Extract the (X, Y) coordinate from the center of the cell holding the provided text.  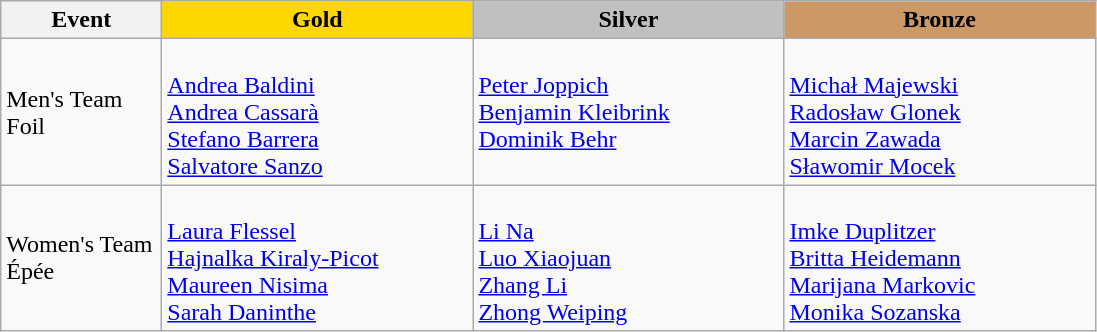
Peter JoppichBenjamin KleibrinkDominik Behr (628, 112)
Silver (628, 20)
Gold (318, 20)
Laura FlesselHajnalka Kiraly-PicotMaureen NisimaSarah Daninthe (318, 258)
Michał MajewskiRadosław GlonekMarcin ZawadaSławomir Mocek (940, 112)
Women's Team Épée (82, 258)
Li NaLuo XiaojuanZhang LiZhong Weiping (628, 258)
Bronze (940, 20)
Men's Team Foil (82, 112)
Imke DuplitzerBritta HeidemannMarijana MarkovicMonika Sozanska (940, 258)
Andrea BaldiniAndrea CassaràStefano BarreraSalvatore Sanzo (318, 112)
Event (82, 20)
